Pinpoint the cell where the given text exists, returning its (x, y) midpoint coordinate. 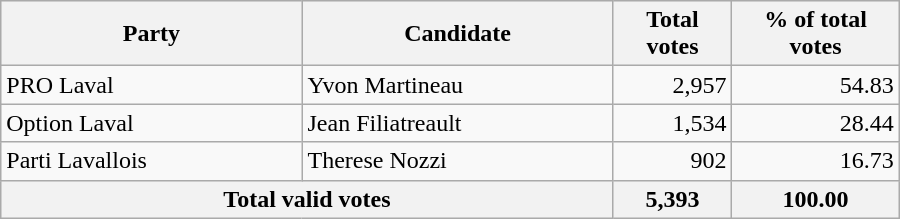
1,534 (672, 123)
100.00 (816, 199)
Jean Filiatreault (458, 123)
Total votes (672, 34)
Parti Lavallois (152, 161)
Candidate (458, 34)
Total valid votes (307, 199)
54.83 (816, 85)
% of total votes (816, 34)
902 (672, 161)
Party (152, 34)
5,393 (672, 199)
Yvon Martineau (458, 85)
PRO Laval (152, 85)
28.44 (816, 123)
16.73 (816, 161)
Therese Nozzi (458, 161)
2,957 (672, 85)
Option Laval (152, 123)
